Find where the given text appears and provide that cell's center as [x, y] coordinate. 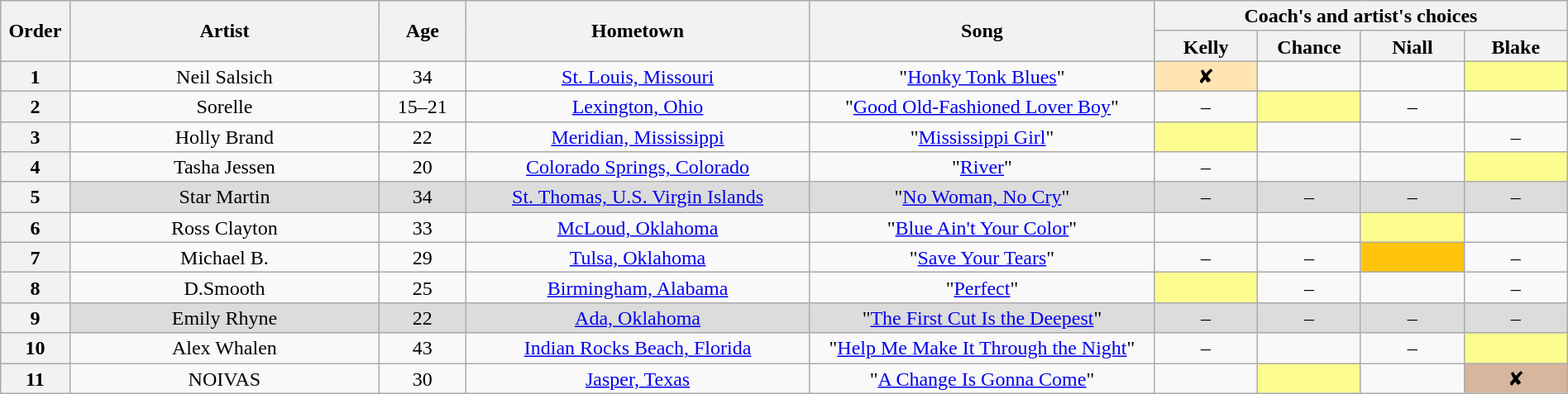
"Honky Tonk Blues" [982, 76]
St. Louis, Missouri [638, 76]
"Mississippi Girl" [982, 137]
Indian Rocks Beach, Florida [638, 349]
33 [423, 228]
4 [35, 167]
3 [35, 137]
Order [35, 31]
Kelly [1206, 46]
Jasper, Texas [638, 378]
15–21 [423, 106]
25 [423, 287]
11 [35, 378]
"A Change Is Gonna Come" [982, 378]
9 [35, 317]
2 [35, 106]
Holly Brand [225, 137]
20 [423, 167]
Colorado Springs, Colorado [638, 167]
Emily Rhyne [225, 317]
Meridian, Mississippi [638, 137]
"Help Me Make It Through the Night" [982, 349]
Chance [1310, 46]
Neil Salsich [225, 76]
Coach's and artist's choices [1361, 17]
Artist [225, 31]
Song [982, 31]
St. Thomas, U.S. Virgin Islands [638, 197]
"Perfect" [982, 287]
Ada, Oklahoma [638, 317]
Niall [1413, 46]
1 [35, 76]
"River" [982, 167]
Sorelle [225, 106]
Michael B. [225, 258]
10 [35, 349]
Age [423, 31]
43 [423, 349]
"Good Old-Fashioned Lover Boy" [982, 106]
Alex Whalen [225, 349]
"Save Your Tears" [982, 258]
Blake [1515, 46]
Star Martin [225, 197]
"Blue Ain't Your Color" [982, 228]
6 [35, 228]
29 [423, 258]
30 [423, 378]
NOIVAS [225, 378]
8 [35, 287]
Hometown [638, 31]
5 [35, 197]
Birmingham, Alabama [638, 287]
McLoud, Oklahoma [638, 228]
D.Smooth [225, 287]
Tulsa, Oklahoma [638, 258]
Tasha Jessen [225, 167]
7 [35, 258]
"The First Cut Is the Deepest" [982, 317]
Ross Clayton [225, 228]
"No Woman, No Cry" [982, 197]
Lexington, Ohio [638, 106]
